Locate the cell with the specified text and output its [X, Y] center coordinate. 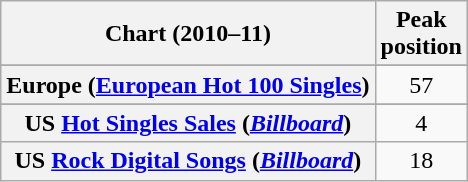
US Hot Singles Sales (Billboard) [188, 123]
Peakposition [421, 34]
US Rock Digital Songs (Billboard) [188, 161]
57 [421, 85]
18 [421, 161]
4 [421, 123]
Chart (2010–11) [188, 34]
Europe (European Hot 100 Singles) [188, 85]
